Return the (X, Y) coordinate for the center point of the cell that contains the specified text.  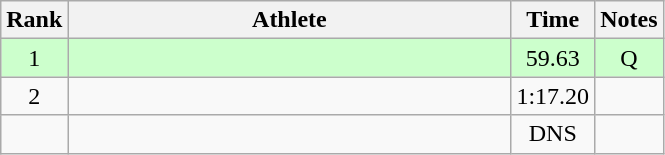
1:17.20 (553, 96)
Q (629, 58)
Athlete (290, 20)
Notes (629, 20)
Time (553, 20)
1 (34, 58)
2 (34, 96)
DNS (553, 134)
Rank (34, 20)
59.63 (553, 58)
